Pinpoint the cell where the given text exists, returning its (X, Y) midpoint coordinate. 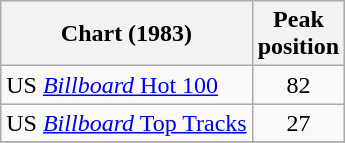
82 (298, 85)
27 (298, 123)
Peakposition (298, 34)
Chart (1983) (126, 34)
US Billboard Hot 100 (126, 85)
US Billboard Top Tracks (126, 123)
